Detect which cell encompasses the target text, then output its (X, Y) center coordinate. 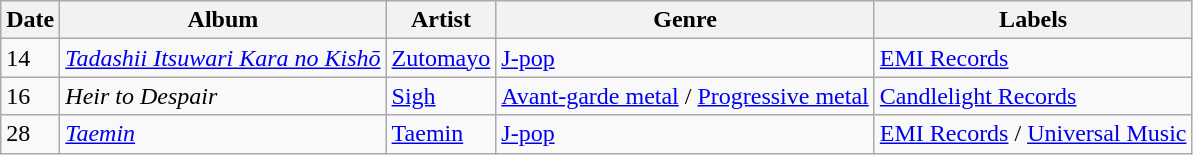
Zutomayo (441, 58)
Avant-garde metal / Progressive metal (686, 96)
16 (30, 96)
Candlelight Records (1033, 96)
Date (30, 20)
28 (30, 134)
Sigh (441, 96)
Genre (686, 20)
Heir to Despair (223, 96)
Tadashii Itsuwari Kara no Kishō (223, 58)
EMI Records / Universal Music (1033, 134)
14 (30, 58)
Artist (441, 20)
EMI Records (1033, 58)
Album (223, 20)
Labels (1033, 20)
